For the text-containing cell, return its midpoint in (x, y) coordinate format. 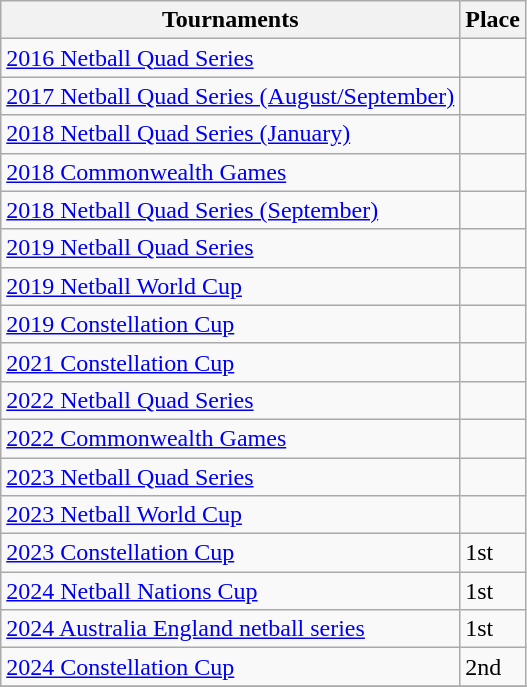
2023 Netball Quad Series (230, 477)
2019 Netball Quad Series (230, 248)
2018 Commonwealth Games (230, 172)
2019 Netball World Cup (230, 286)
2022 Netball Quad Series (230, 400)
Place (493, 20)
2018 Netball Quad Series (September) (230, 210)
2021 Constellation Cup (230, 362)
2019 Constellation Cup (230, 324)
2024 Constellation Cup (230, 667)
2023 Netball World Cup (230, 515)
2022 Commonwealth Games (230, 438)
2018 Netball Quad Series (January) (230, 134)
2023 Constellation Cup (230, 553)
2nd (493, 667)
Tournaments (230, 20)
2017 Netball Quad Series (August/September) (230, 96)
2024 Australia England netball series (230, 629)
2024 Netball Nations Cup (230, 591)
2016 Netball Quad Series (230, 58)
